Locate the cell with the specified text and output its [X, Y] center coordinate. 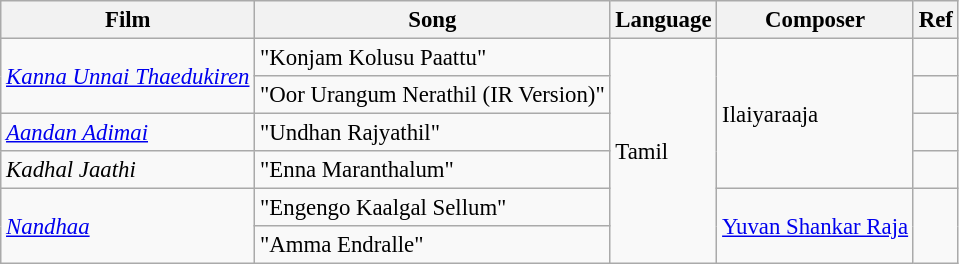
Film [128, 20]
Ref [936, 20]
Kadhal Jaathi [128, 170]
"Amma Endralle" [432, 245]
Composer [816, 20]
"Engengo Kaalgal Sellum" [432, 208]
Kanna Unnai Thaedukiren [128, 76]
"Konjam Kolusu Paattu" [432, 58]
Ilaiyaraaja [816, 114]
Aandan Adimai [128, 133]
"Undhan Rajyathil" [432, 133]
Yuvan Shankar Raja [816, 226]
Nandhaa [128, 226]
Language [664, 20]
"Enna Maranthalum" [432, 170]
"Oor Urangum Nerathil (IR Version)" [432, 95]
Song [432, 20]
